Output the [x, y] coordinate of the center of the cell containing the given text.  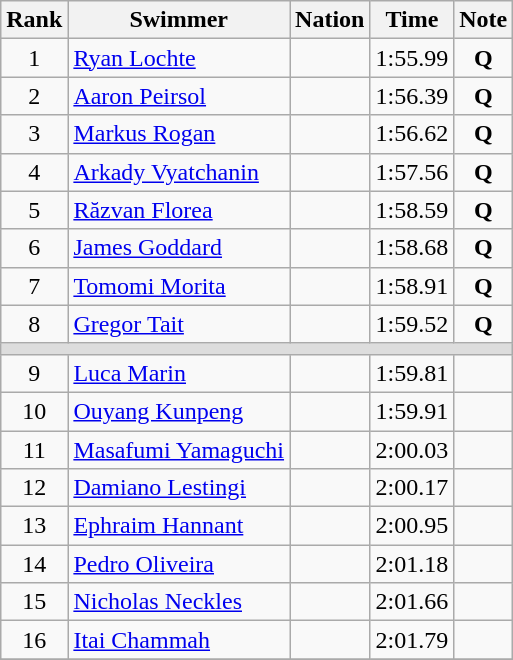
11 [34, 449]
1:56.39 [412, 96]
2:00.17 [412, 488]
Itai Chammah [179, 640]
8 [34, 324]
2:01.18 [412, 564]
13 [34, 526]
3 [34, 134]
Arkady Vyatchanin [179, 172]
15 [34, 602]
Aaron Peirsol [179, 96]
Damiano Lestingi [179, 488]
5 [34, 210]
1 [34, 58]
2:00.95 [412, 526]
1:59.91 [412, 411]
Pedro Oliveira [179, 564]
Markus Rogan [179, 134]
1:59.81 [412, 373]
1:58.68 [412, 248]
Nicholas Neckles [179, 602]
1:58.91 [412, 286]
14 [34, 564]
12 [34, 488]
9 [34, 373]
Tomomi Morita [179, 286]
Ephraim Hannant [179, 526]
Masafumi Yamaguchi [179, 449]
2:00.03 [412, 449]
James Goddard [179, 248]
16 [34, 640]
10 [34, 411]
2:01.79 [412, 640]
Ouyang Kunpeng [179, 411]
1:58.59 [412, 210]
1:55.99 [412, 58]
4 [34, 172]
Nation [330, 20]
Swimmer [179, 20]
2 [34, 96]
7 [34, 286]
Rank [34, 20]
2:01.66 [412, 602]
Note [484, 20]
Gregor Tait [179, 324]
Ryan Lochte [179, 58]
Time [412, 20]
Luca Marin [179, 373]
1:57.56 [412, 172]
1:59.52 [412, 324]
1:56.62 [412, 134]
6 [34, 248]
Răzvan Florea [179, 210]
